Locate the cell with the specified text and output its [X, Y] center coordinate. 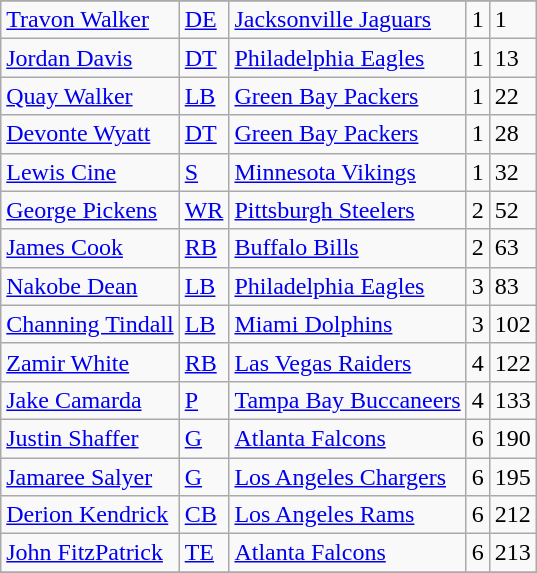
Jordan Davis [90, 58]
Zamir White [90, 362]
52 [512, 210]
George Pickens [90, 210]
Los Angeles Chargers [348, 477]
Travon Walker [90, 20]
190 [512, 438]
213 [512, 553]
Minnesota Vikings [348, 172]
195 [512, 477]
28 [512, 134]
Justin Shaffer [90, 438]
Los Angeles Rams [348, 515]
Jacksonville Jaguars [348, 20]
S [204, 172]
TE [204, 553]
Buffalo Bills [348, 248]
Miami Dolphins [348, 324]
212 [512, 515]
Jamaree Salyer [90, 477]
Channing Tindall [90, 324]
63 [512, 248]
22 [512, 96]
Lewis Cine [90, 172]
Devonte Wyatt [90, 134]
Jake Camarda [90, 400]
32 [512, 172]
Pittsburgh Steelers [348, 210]
P [204, 400]
Nakobe Dean [90, 286]
122 [512, 362]
Las Vegas Raiders [348, 362]
13 [512, 58]
CB [204, 515]
83 [512, 286]
133 [512, 400]
James Cook [90, 248]
WR [204, 210]
Tampa Bay Buccaneers [348, 400]
Derion Kendrick [90, 515]
John FitzPatrick [90, 553]
102 [512, 324]
DE [204, 20]
Quay Walker [90, 96]
